Detect which cell encompasses the target text, then output its [X, Y] center coordinate. 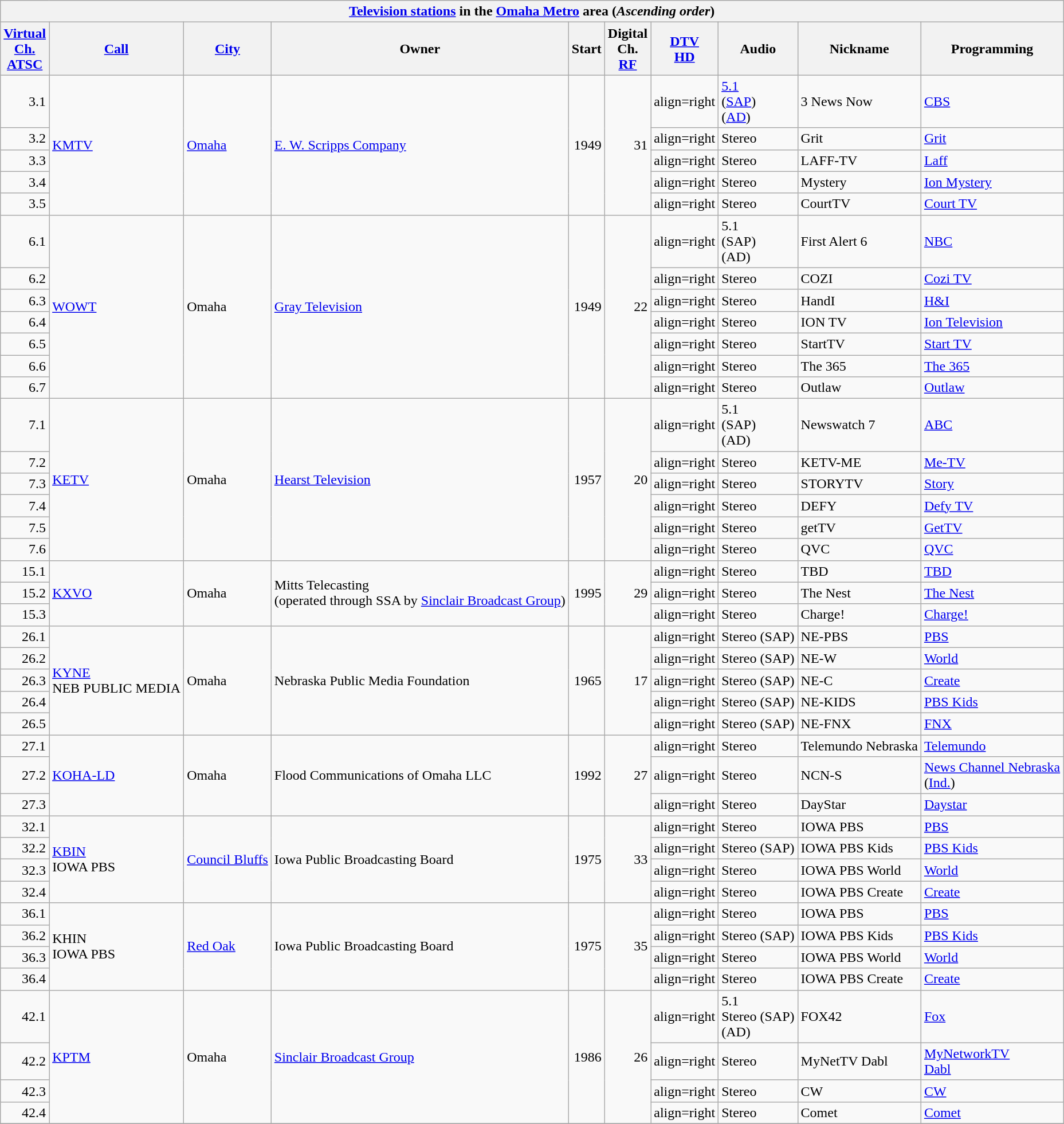
KPTM [117, 1056]
Cozi TV [992, 278]
Nebraska Public Media Foundation [419, 680]
ABC [992, 425]
7.3 [25, 484]
DEFY [859, 506]
3.2 [25, 139]
Owner [419, 49]
MyNetTV Dabl [859, 1061]
Ion Mystery [992, 182]
31 [627, 145]
KETV [117, 480]
1986 [587, 1056]
NBC [992, 241]
36.1 [25, 914]
29 [627, 593]
STORYTV [859, 484]
Gray Television [419, 306]
36.4 [25, 979]
35 [627, 946]
Hearst Television [419, 480]
26.2 [25, 658]
6.2 [25, 278]
1992 [587, 775]
MyNetworkTVDabl [992, 1061]
Start [587, 49]
Ion Television [992, 322]
3.3 [25, 160]
First Alert 6 [859, 241]
E. W. Scripps Company [419, 145]
Story [992, 484]
Audio [758, 49]
7.2 [25, 462]
36.3 [25, 957]
6.3 [25, 300]
KXVO [117, 593]
DayStar [859, 805]
Council Bluffs [228, 859]
26.4 [25, 702]
Red Oak [228, 946]
22 [627, 306]
6.5 [25, 344]
DigitalCh.RF [627, 49]
27.1 [25, 745]
7.1 [25, 425]
1957 [587, 480]
6.4 [25, 322]
Call [117, 49]
Fox [992, 1016]
WOWT [117, 306]
42.3 [25, 1091]
6.6 [25, 366]
3.1 [25, 101]
1965 [587, 680]
NE-FNX [859, 724]
27.3 [25, 805]
KMTV [117, 145]
NE-PBS [859, 636]
15.1 [25, 571]
CourtTV [859, 204]
7.5 [25, 528]
Telemundo Nebraska [859, 745]
ION TV [859, 322]
26.1 [25, 636]
LAFF-TV [859, 160]
5.1Stereo (SAP)(AD) [758, 1016]
News Channel Nebraska(Ind.) [992, 776]
DTVHD [685, 49]
36.2 [25, 936]
Court TV [992, 204]
FOX42 [859, 1016]
32.3 [25, 870]
NCN-S [859, 776]
VirtualCh.ATSC [25, 49]
Nickname [859, 49]
Sinclair Broadcast Group [419, 1056]
StartTV [859, 344]
Laff [992, 160]
Mitts Telecasting(operated through SSA by Sinclair Broadcast Group) [419, 593]
32.2 [25, 848]
Programming [992, 49]
GetTV [992, 528]
15.3 [25, 615]
KBINIOWA PBS [117, 859]
HandI [859, 300]
KOHA-LD [117, 775]
H&I [992, 300]
42.2 [25, 1061]
7.4 [25, 506]
42.4 [25, 1113]
Mystery [859, 182]
15.2 [25, 593]
20 [627, 480]
Flood Communications of Omaha LLC [419, 775]
6.1 [25, 241]
Daystar [992, 805]
27 [627, 775]
COZI [859, 278]
7.6 [25, 549]
26.3 [25, 680]
6.7 [25, 388]
3.4 [25, 182]
CBS [992, 101]
NE-KIDS [859, 702]
Start TV [992, 344]
FNX [992, 724]
17 [627, 680]
1995 [587, 593]
3.5 [25, 204]
NE-C [859, 680]
27.2 [25, 776]
33 [627, 859]
KHINIOWA PBS [117, 946]
Newswatch 7 [859, 425]
3 News Now [859, 101]
26 [627, 1056]
Telemundo [992, 745]
KYNENEB PUBLIC MEDIA [117, 680]
getTV [859, 528]
Defy TV [992, 506]
32.1 [25, 827]
NE-W [859, 658]
42.1 [25, 1016]
Me-TV [992, 462]
26.5 [25, 724]
Television stations in the Omaha Metro area (Ascending order) [532, 11]
KETV-ME [859, 462]
City [228, 49]
32.4 [25, 892]
